Detect which cell encompasses the target text, then output its (X, Y) center coordinate. 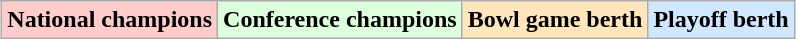
National champions (110, 20)
Conference champions (340, 20)
Playoff berth (721, 20)
Bowl game berth (555, 20)
